Output the [X, Y] coordinate of the center of the cell containing the given text.  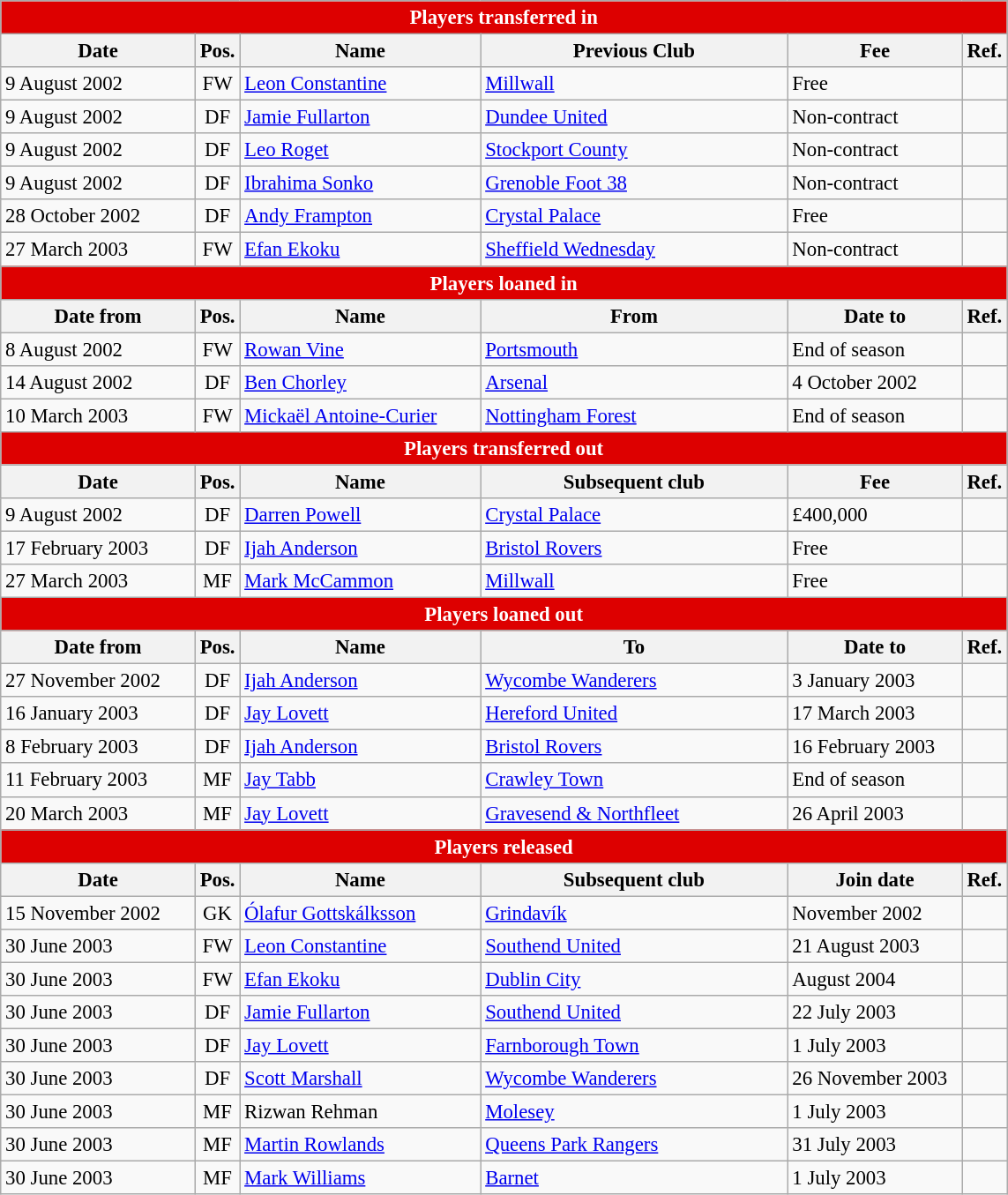
Players transferred in [504, 18]
Mark Williams [360, 1178]
From [634, 316]
Darren Powell [360, 515]
Join date [875, 879]
Sheffield Wednesday [634, 250]
Players loaned in [504, 283]
27 November 2002 [99, 681]
Arsenal [634, 382]
4 October 2002 [875, 382]
20 March 2003 [99, 813]
Dublin City [634, 979]
10 March 2003 [99, 415]
Gravesend & Northfleet [634, 813]
16 February 2003 [875, 747]
Mickaël Antoine-Curier [360, 415]
Portsmouth [634, 349]
14 August 2002 [99, 382]
Players loaned out [504, 615]
Queens Park Rangers [634, 1145]
11 February 2003 [99, 780]
Players released [504, 847]
Dundee United [634, 117]
28 October 2002 [99, 216]
16 January 2003 [99, 713]
Molesey [634, 1112]
August 2004 [875, 979]
8 February 2003 [99, 747]
Ben Chorley [360, 382]
Ibrahima Sonko [360, 183]
GK [217, 913]
Players transferred out [504, 449]
Leo Roget [360, 150]
15 November 2002 [99, 913]
3 January 2003 [875, 681]
Rizwan Rehman [360, 1112]
17 February 2003 [99, 548]
Mark McCammon [360, 581]
Ólafur Gottskálksson [360, 913]
Nottingham Forest [634, 415]
£400,000 [875, 515]
Hereford United [634, 713]
17 March 2003 [875, 713]
Martin Rowlands [360, 1145]
Grenoble Foot 38 [634, 183]
November 2002 [875, 913]
Previous Club [634, 51]
To [634, 647]
26 November 2003 [875, 1079]
31 July 2003 [875, 1145]
26 April 2003 [875, 813]
Barnet [634, 1178]
Stockport County [634, 150]
Farnborough Town [634, 1045]
21 August 2003 [875, 946]
Andy Frampton [360, 216]
8 August 2002 [99, 349]
Crawley Town [634, 780]
Rowan Vine [360, 349]
Grindavík [634, 913]
Jay Tabb [360, 780]
Scott Marshall [360, 1079]
22 July 2003 [875, 1012]
